Capture the cell that displays the provided text and extract its [X, Y] central coordinate. 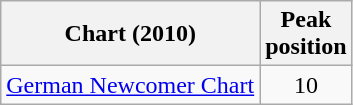
German Newcomer Chart [130, 85]
Chart (2010) [130, 34]
10 [306, 85]
Peakposition [306, 34]
